Identify which cell holds the provided text, then report its [x, y] central coordinate. 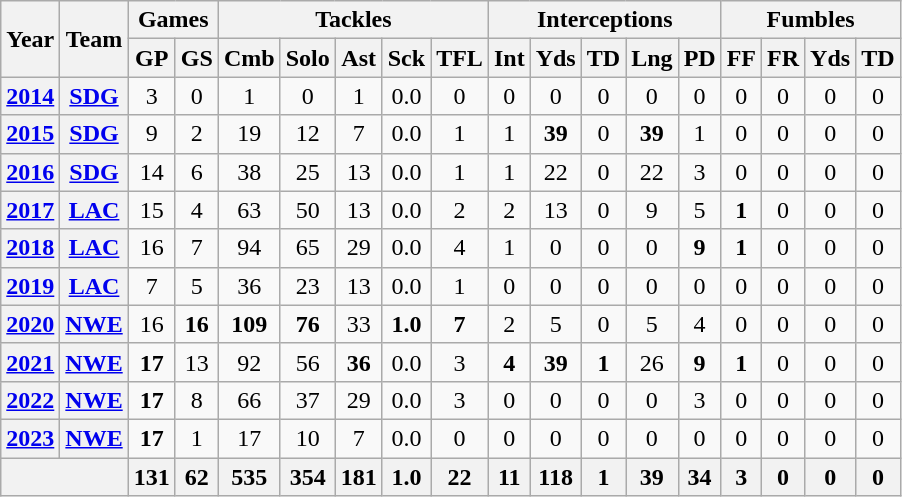
92 [249, 362]
PD [700, 58]
2020 [30, 324]
50 [308, 210]
118 [556, 477]
15 [152, 210]
11 [509, 477]
131 [152, 477]
FF [741, 58]
37 [308, 400]
109 [249, 324]
63 [249, 210]
19 [249, 134]
25 [308, 172]
2016 [30, 172]
66 [249, 400]
Interceptions [604, 20]
33 [358, 324]
354 [308, 477]
94 [249, 248]
2015 [30, 134]
56 [308, 362]
2021 [30, 362]
TFL [460, 58]
14 [152, 172]
Ast [358, 58]
GP [152, 58]
Int [509, 58]
FR [784, 58]
Fumbles [810, 20]
GS [196, 58]
Team [94, 39]
23 [308, 286]
181 [358, 477]
2023 [30, 438]
12 [308, 134]
38 [249, 172]
10 [308, 438]
2017 [30, 210]
Cmb [249, 58]
2022 [30, 400]
34 [700, 477]
535 [249, 477]
Lng [652, 58]
65 [308, 248]
2019 [30, 286]
Games [173, 20]
Year [30, 39]
2014 [30, 96]
76 [308, 324]
Tackles [353, 20]
6 [196, 172]
2018 [30, 248]
62 [196, 477]
26 [652, 362]
Solo [308, 58]
8 [196, 400]
Sck [406, 58]
